Detect which cell encompasses the target text, then output its [X, Y] center coordinate. 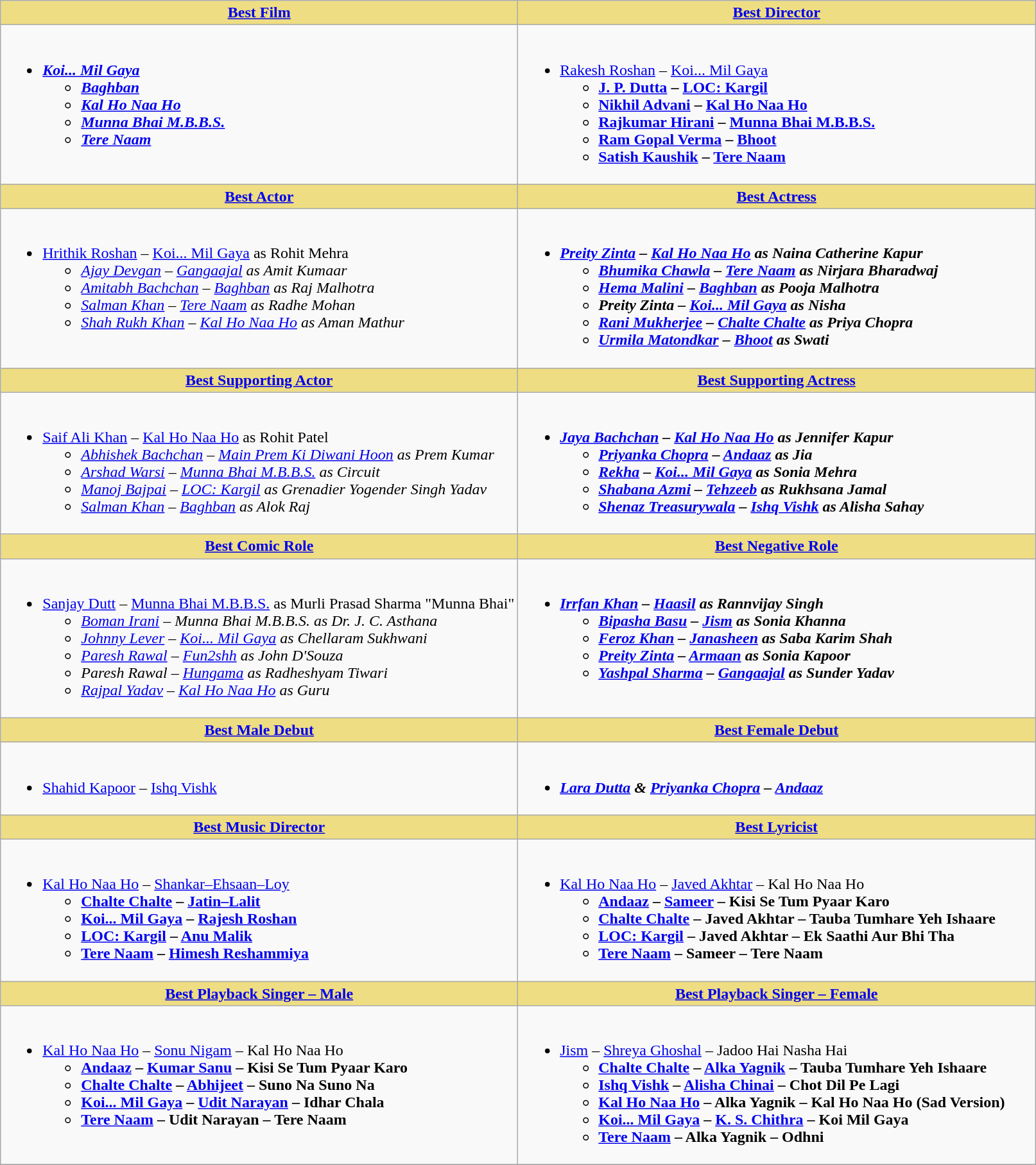
Best Actress [777, 196]
Koi... Mil Gaya BaghbanKal Ho Naa HoMunna Bhai M.B.B.S.Tere Naam [259, 105]
Best Comic Role [259, 546]
Best Actor [259, 196]
Best Playback Singer – Male [259, 993]
Best Film [259, 13]
Best Director [777, 13]
Best Male Debut [259, 730]
Best Music Director [259, 827]
Best Negative Role [777, 546]
Lara Dutta & Priyanka Chopra – Andaaz [777, 778]
Best Playback Singer – Female [777, 993]
Best Supporting Actor [259, 380]
Best Lyricist [777, 827]
Shahid Kapoor – Ishq Vishk [259, 778]
Best Supporting Actress [777, 380]
Best Female Debut [777, 730]
Kal Ho Naa Ho – Shankar–Ehsaan–Loy Chalte Chalte – Jatin–LalitKoi... Mil Gaya – Rajesh RoshanLOC: Kargil – Anu MalikTere Naam – Himesh Reshammiya [259, 910]
